Capture the cell that displays the provided text and extract its [X, Y] central coordinate. 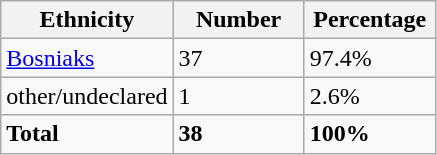
2.6% [370, 96]
38 [238, 134]
Bosniaks [87, 58]
97.4% [370, 58]
Percentage [370, 20]
1 [238, 96]
other/undeclared [87, 96]
Total [87, 134]
Number [238, 20]
100% [370, 134]
Ethnicity [87, 20]
37 [238, 58]
